Return the (x, y) coordinate for the center point of the cell that contains the specified text.  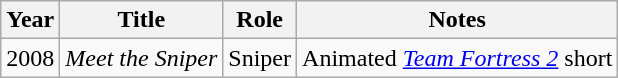
Notes (458, 20)
Sniper (260, 58)
Role (260, 20)
Meet the Sniper (142, 58)
Year (30, 20)
Animated Team Fortress 2 short (458, 58)
Title (142, 20)
2008 (30, 58)
